Output the [x, y] coordinate of the center of the cell containing the given text.  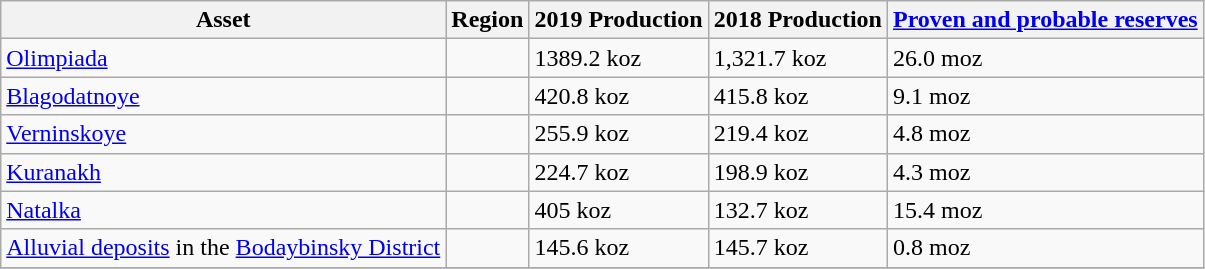
415.8 koz [798, 96]
Alluvial deposits in the Bodaybinsky District [224, 248]
1,321.7 koz [798, 58]
4.8 moz [1045, 134]
26.0 moz [1045, 58]
Natalka [224, 210]
1389.2 koz [618, 58]
Verninskoye [224, 134]
2019 Production [618, 20]
420.8 koz [618, 96]
145.7 koz [798, 248]
Asset [224, 20]
2018 Production [798, 20]
219.4 koz [798, 134]
Olimpiada [224, 58]
Kuranakh [224, 172]
0.8 moz [1045, 248]
145.6 koz [618, 248]
224.7 koz [618, 172]
132.7 koz [798, 210]
4.3 moz [1045, 172]
Proven and probable reserves [1045, 20]
9.1 moz [1045, 96]
405 koz [618, 210]
Region [488, 20]
Blagodatnoye [224, 96]
255.9 koz [618, 134]
198.9 koz [798, 172]
15.4 moz [1045, 210]
